Find where the given text appears and provide that cell's center as [X, Y] coordinate. 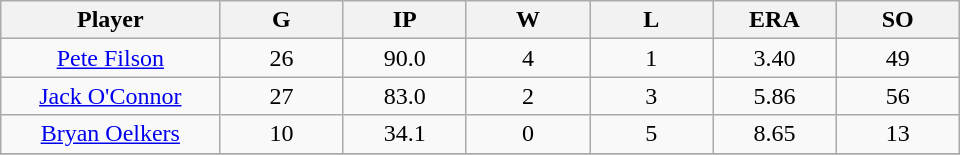
2 [528, 96]
Pete Filson [110, 58]
34.1 [404, 134]
90.0 [404, 58]
27 [282, 96]
Jack O'Connor [110, 96]
0 [528, 134]
5 [652, 134]
Player [110, 20]
IP [404, 20]
G [282, 20]
W [528, 20]
5.86 [774, 96]
10 [282, 134]
L [652, 20]
4 [528, 58]
8.65 [774, 134]
3.40 [774, 58]
13 [898, 134]
Bryan Oelkers [110, 134]
83.0 [404, 96]
1 [652, 58]
56 [898, 96]
ERA [774, 20]
26 [282, 58]
3 [652, 96]
49 [898, 58]
SO [898, 20]
